Locate the cell with the specified text and output its (x, y) center coordinate. 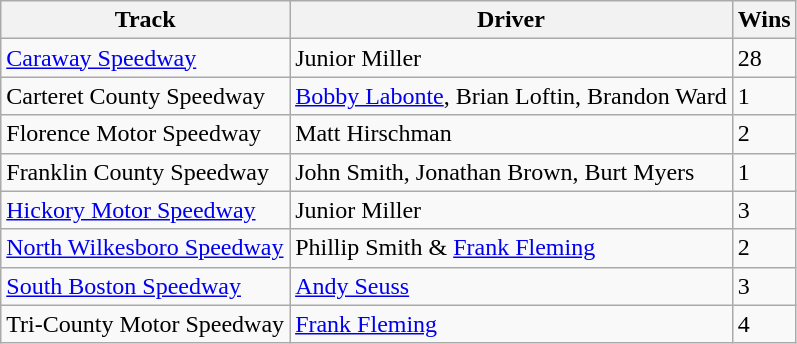
Frank Fleming (512, 324)
Florence Motor Speedway (146, 134)
Hickory Motor Speedway (146, 210)
South Boston Speedway (146, 286)
John Smith, Jonathan Brown, Burt Myers (512, 172)
4 (764, 324)
Bobby Labonte, Brian Loftin, Brandon Ward (512, 96)
Matt Hirschman (512, 134)
28 (764, 58)
Andy Seuss (512, 286)
Phillip Smith & Frank Fleming (512, 248)
Carteret County Speedway (146, 96)
Wins (764, 20)
Tri-County Motor Speedway (146, 324)
Driver (512, 20)
Caraway Speedway (146, 58)
Track (146, 20)
Franklin County Speedway (146, 172)
North Wilkesboro Speedway (146, 248)
